Return the (x, y) coordinate for the center point of the cell that contains the specified text.  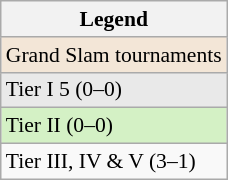
Grand Slam tournaments (114, 55)
Tier III, IV & V (3–1) (114, 162)
Tier I 5 (0–0) (114, 90)
Tier II (0–0) (114, 126)
Legend (114, 19)
